Search for the cell housing the specified text and yield its [x, y] center coordinate. 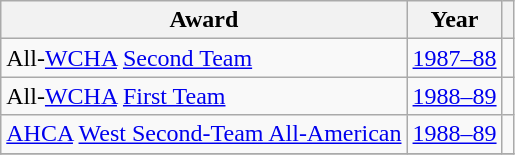
AHCA West Second-Team All-American [204, 134]
1987–88 [454, 58]
Year [454, 20]
Award [204, 20]
All-WCHA Second Team [204, 58]
All-WCHA First Team [204, 96]
